Determine the (x, y) coordinate at the center of the cell enclosing the given text.  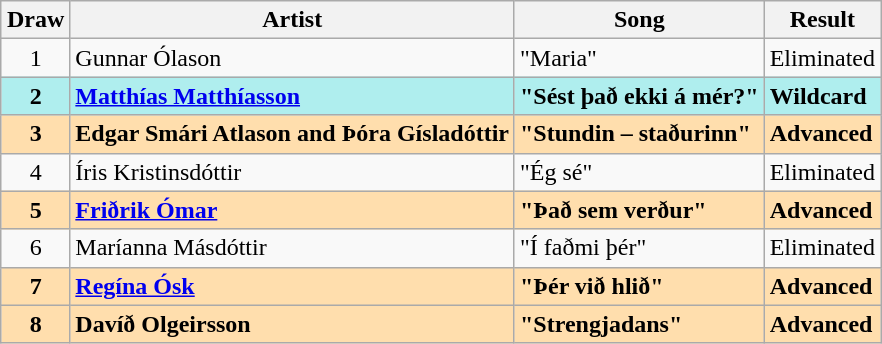
"Stundin – staðurinn" (639, 134)
Friðrik Ómar (292, 210)
Gunnar Ólason (292, 58)
Íris Kristinsdóttir (292, 172)
Matthías Matthíasson (292, 96)
1 (35, 58)
"Strengjadans" (639, 324)
Artist (292, 20)
Regína Ósk (292, 286)
"Í faðmi þér" (639, 248)
3 (35, 134)
"Ég sé" (639, 172)
Wildcard (822, 96)
"Þér við hlið" (639, 286)
Song (639, 20)
Draw (35, 20)
Edgar Smári Atlason and Þóra Gísladóttir (292, 134)
2 (35, 96)
6 (35, 248)
"Það sem verður" (639, 210)
Davíð Olgeirsson (292, 324)
"Sést það ekki á mér?" (639, 96)
5 (35, 210)
"Maria" (639, 58)
Result (822, 20)
7 (35, 286)
4 (35, 172)
Maríanna Másdóttir (292, 248)
8 (35, 324)
